Scan for the cell matching the given text and deliver its (x, y) coordinate at center. 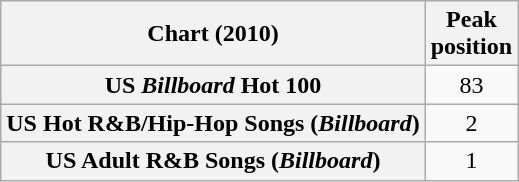
US Hot R&B/Hip-Hop Songs (Billboard) (213, 123)
US Adult R&B Songs (Billboard) (213, 161)
2 (471, 123)
83 (471, 85)
Chart (2010) (213, 34)
1 (471, 161)
US Billboard Hot 100 (213, 85)
Peakposition (471, 34)
